Capture the cell that displays the provided text and extract its [X, Y] central coordinate. 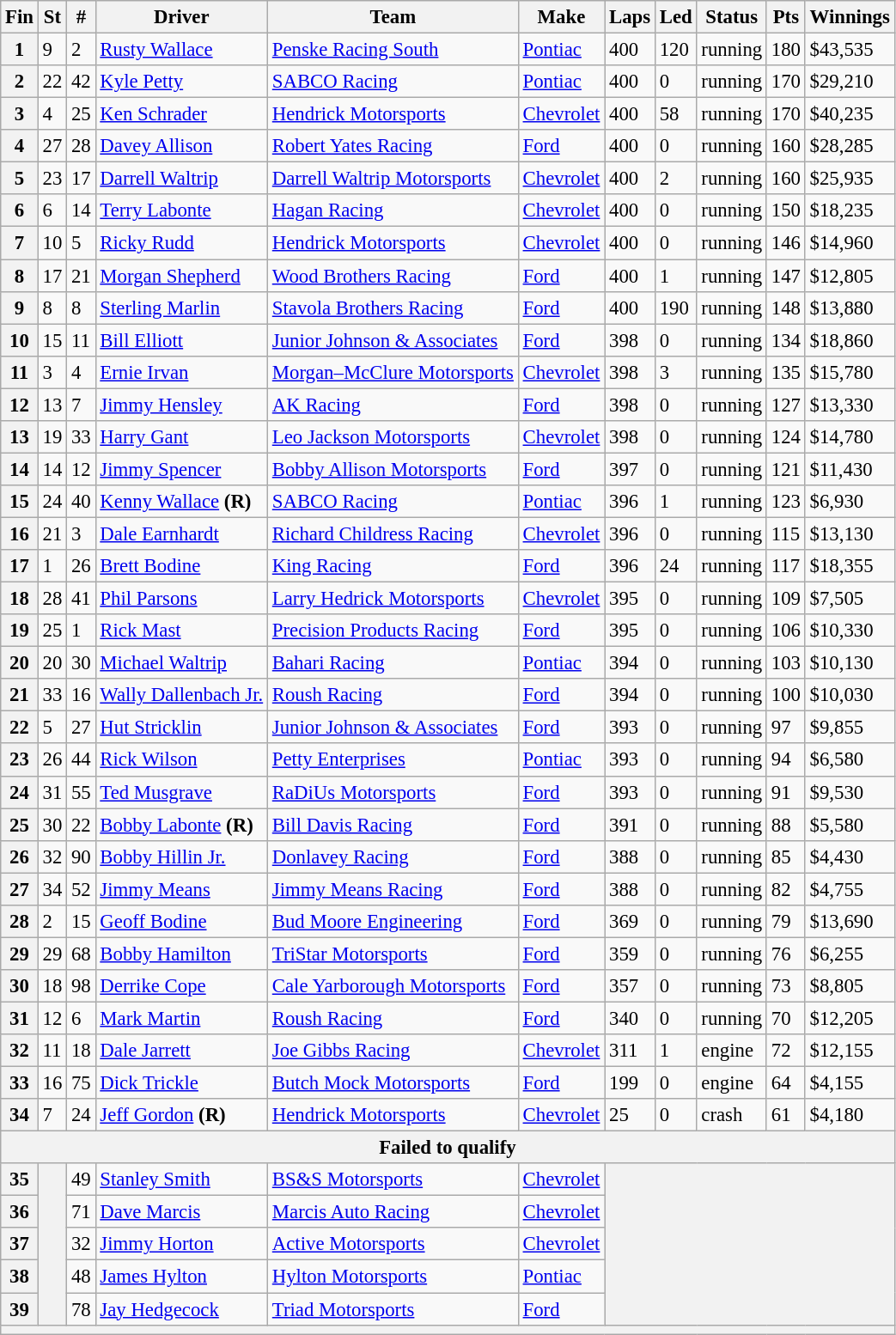
75 [81, 1083]
150 [785, 210]
crash [732, 1115]
Hylton Motorsports [393, 1277]
Jay Hedgecock [181, 1309]
123 [785, 502]
61 [785, 1115]
71 [81, 1212]
Dick Trickle [181, 1083]
Bobby Hillin Jr. [181, 856]
Led [675, 17]
359 [631, 954]
38 [20, 1277]
97 [785, 728]
RaDiUs Motorsports [393, 792]
$13,880 [850, 308]
Marcis Auto Racing [393, 1212]
70 [785, 1018]
42 [81, 82]
$9,855 [850, 728]
$9,530 [850, 792]
$14,780 [850, 437]
Petty Enterprises [393, 760]
AK Racing [393, 405]
106 [785, 631]
76 [785, 954]
39 [20, 1309]
369 [631, 922]
Status [732, 17]
88 [785, 825]
St [52, 17]
135 [785, 372]
Harry Gant [181, 437]
Michael Waltrip [181, 663]
Leo Jackson Motorsports [393, 437]
Stanley Smith [181, 1180]
73 [785, 986]
Fin [20, 17]
$10,030 [850, 695]
$4,155 [850, 1083]
37 [20, 1245]
James Hylton [181, 1277]
41 [81, 599]
Bobby Hamilton [181, 954]
Morgan Shepherd [181, 276]
Team [393, 17]
$10,330 [850, 631]
Laps [631, 17]
82 [785, 889]
TriStar Motorsports [393, 954]
$28,285 [850, 146]
$25,935 [850, 179]
90 [81, 856]
Ricky Rudd [181, 243]
$10,130 [850, 663]
$15,780 [850, 372]
$18,235 [850, 210]
103 [785, 663]
Cale Yarborough Motorsports [393, 986]
121 [785, 469]
Pts [785, 17]
199 [631, 1083]
Wood Brothers Racing [393, 276]
Bobby Labonte (R) [181, 825]
$18,355 [850, 566]
72 [785, 1051]
Bobby Allison Motorsports [393, 469]
Rusty Wallace [181, 50]
Ernie Irvan [181, 372]
Bahari Racing [393, 663]
Donlavey Racing [393, 856]
$29,210 [850, 82]
Precision Products Racing [393, 631]
Butch Mock Motorsports [393, 1083]
$13,130 [850, 533]
Kenny Wallace (R) [181, 502]
55 [81, 792]
Robert Yates Racing [393, 146]
Winnings [850, 17]
68 [81, 954]
Jimmy Means Racing [393, 889]
Brett Bodine [181, 566]
35 [20, 1180]
$7,505 [850, 599]
Jeff Gordon (R) [181, 1115]
$43,535 [850, 50]
Rick Wilson [181, 760]
391 [631, 825]
85 [785, 856]
Phil Parsons [181, 599]
124 [785, 437]
Triad Motorsports [393, 1309]
Rick Mast [181, 631]
BS&S Motorsports [393, 1180]
Driver [181, 17]
180 [785, 50]
Dale Earnhardt [181, 533]
Ken Schrader [181, 114]
$12,805 [850, 276]
Stavola Brothers Racing [393, 308]
48 [81, 1277]
Wally Dallenbach Jr. [181, 695]
Bill Davis Racing [393, 825]
Richard Childress Racing [393, 533]
$18,860 [850, 340]
$14,960 [850, 243]
147 [785, 276]
94 [785, 760]
Joe Gibbs Racing [393, 1051]
$6,580 [850, 760]
148 [785, 308]
357 [631, 986]
$5,580 [850, 825]
Darrell Waltrip Motorsports [393, 179]
311 [631, 1051]
Jimmy Spencer [181, 469]
190 [675, 308]
Bud Moore Engineering [393, 922]
79 [785, 922]
King Racing [393, 566]
134 [785, 340]
397 [631, 469]
Dale Jarrett [181, 1051]
64 [785, 1083]
117 [785, 566]
Jimmy Means [181, 889]
$11,430 [850, 469]
Jimmy Horton [181, 1245]
Morgan–McClure Motorsports [393, 372]
$12,205 [850, 1018]
Derrike Cope [181, 986]
Hut Stricklin [181, 728]
146 [785, 243]
Larry Hedrick Motorsports [393, 599]
Jimmy Hensley [181, 405]
340 [631, 1018]
Failed to qualify [448, 1148]
$13,690 [850, 922]
98 [81, 986]
58 [675, 114]
109 [785, 599]
$40,235 [850, 114]
Bill Elliott [181, 340]
Davey Allison [181, 146]
# [81, 17]
Make [561, 17]
$4,430 [850, 856]
$12,155 [850, 1051]
40 [81, 502]
Kyle Petty [181, 82]
Darrell Waltrip [181, 179]
$8,805 [850, 986]
115 [785, 533]
120 [675, 50]
$4,755 [850, 889]
Mark Martin [181, 1018]
Hagan Racing [393, 210]
$4,180 [850, 1115]
Sterling Marlin [181, 308]
Terry Labonte [181, 210]
91 [785, 792]
44 [81, 760]
52 [81, 889]
Active Motorsports [393, 1245]
Geoff Bodine [181, 922]
Ted Musgrave [181, 792]
100 [785, 695]
78 [81, 1309]
$6,930 [850, 502]
Dave Marcis [181, 1212]
Penske Racing South [393, 50]
49 [81, 1180]
127 [785, 405]
$6,255 [850, 954]
$13,330 [850, 405]
36 [20, 1212]
